From the cell containing the given text, extract its center point as (X, Y) coordinate. 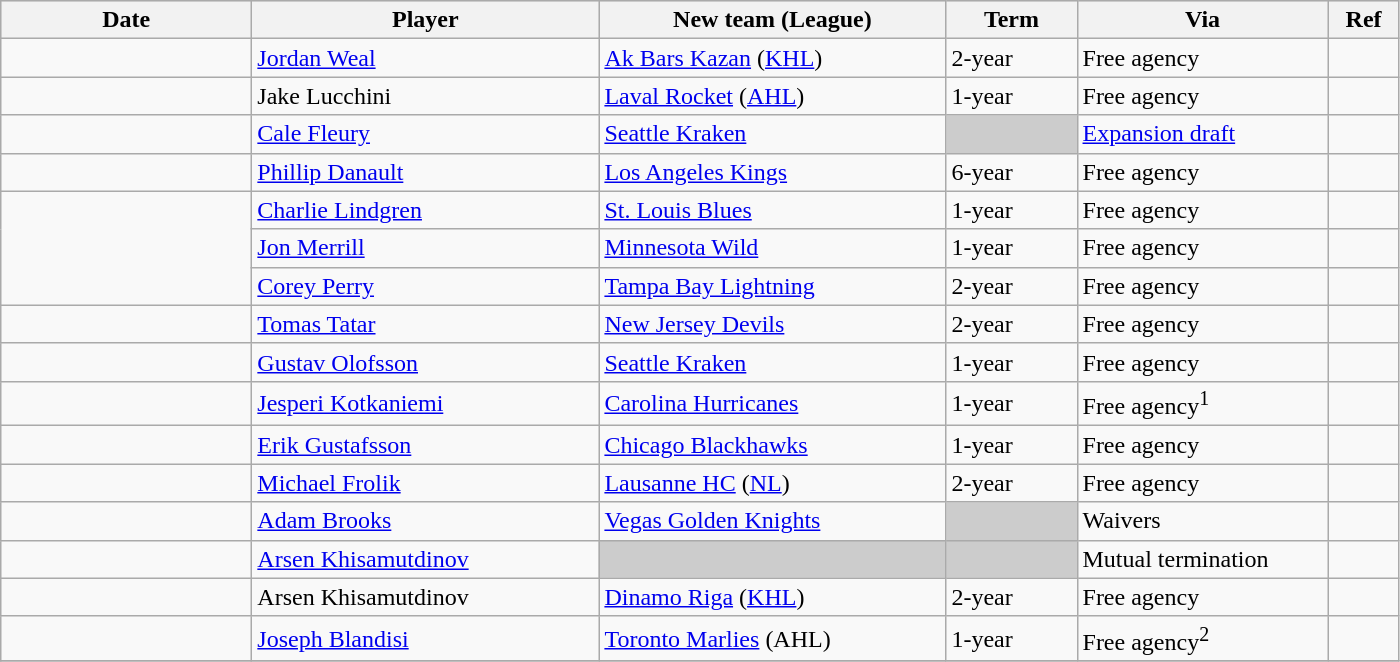
Joseph Blandisi (426, 638)
Ak Bars Kazan (KHL) (772, 58)
Jordan Weal (426, 58)
Tomas Tatar (426, 324)
Tampa Bay Lightning (772, 286)
Lausanne HC (NL) (772, 483)
Phillip Danault (426, 172)
New Jersey Devils (772, 324)
Player (426, 20)
Gustav Olofsson (426, 362)
Dinamo Riga (KHL) (772, 597)
Los Angeles Kings (772, 172)
Date (126, 20)
Mutual termination (1202, 559)
Minnesota Wild (772, 248)
Chicago Blackhawks (772, 445)
Expansion draft (1202, 134)
Jake Lucchini (426, 96)
Laval Rocket (AHL) (772, 96)
Term (1012, 20)
Cale Fleury (426, 134)
Toronto Marlies (AHL) (772, 638)
Carolina Hurricanes (772, 404)
Free agency1 (1202, 404)
6-year (1012, 172)
Via (1202, 20)
Jesperi Kotkaniemi (426, 404)
Waivers (1202, 521)
Ref (1364, 20)
Jon Merrill (426, 248)
Michael Frolik (426, 483)
Corey Perry (426, 286)
Charlie Lindgren (426, 210)
Erik Gustafsson (426, 445)
St. Louis Blues (772, 210)
New team (League) (772, 20)
Adam Brooks (426, 521)
Vegas Golden Knights (772, 521)
Free agency2 (1202, 638)
